Scan for the cell matching the given text and deliver its (x, y) coordinate at center. 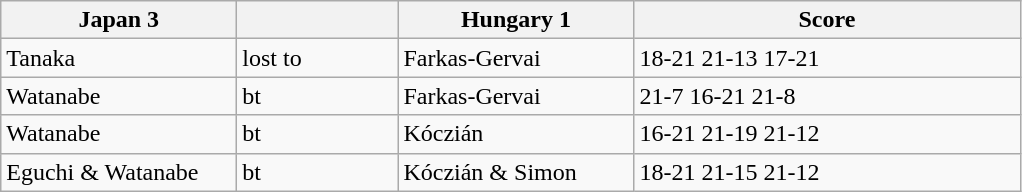
16-21 21-19 21-12 (827, 134)
Kóczián & Simon (516, 172)
Japan 3 (119, 20)
Eguchi & Watanabe (119, 172)
Kóczián (516, 134)
Hungary 1 (516, 20)
Tanaka (119, 58)
18-21 21-13 17-21 (827, 58)
Score (827, 20)
18-21 21-15 21-12 (827, 172)
lost to (318, 58)
21-7 16-21 21-8 (827, 96)
